Find where the given text appears and provide that cell's center as [x, y] coordinate. 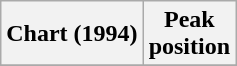
Chart (1994) [72, 34]
Peakposition [189, 34]
